From the cell containing the given text, extract its center point as (x, y) coordinate. 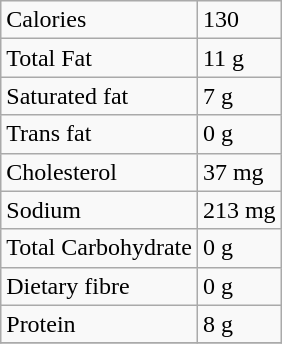
Trans fat (100, 134)
Sodium (100, 210)
8 g (239, 324)
Total Fat (100, 58)
11 g (239, 58)
37 mg (239, 172)
130 (239, 20)
7 g (239, 96)
Calories (100, 20)
213 mg (239, 210)
Cholesterol (100, 172)
Dietary fibre (100, 286)
Saturated fat (100, 96)
Protein (100, 324)
Total Carbohydrate (100, 248)
